Pinpoint the cell where the given text exists, returning its [x, y] midpoint coordinate. 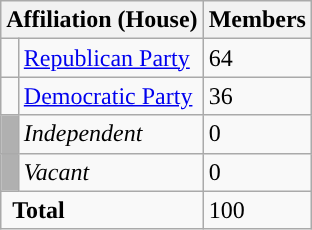
100 [257, 210]
Independent [110, 134]
Total [102, 210]
36 [257, 96]
Republican Party [110, 58]
Vacant [110, 172]
Democratic Party [110, 96]
Members [257, 20]
64 [257, 58]
Affiliation (House) [102, 20]
